For the text-containing cell, return its midpoint in [X, Y] coordinate format. 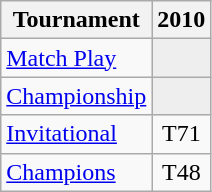
Tournament [76, 20]
2010 [182, 20]
Match Play [76, 58]
T48 [182, 172]
Invitational [76, 134]
T71 [182, 134]
Champions [76, 172]
Championship [76, 96]
